For the text-containing cell, return its midpoint in [x, y] coordinate format. 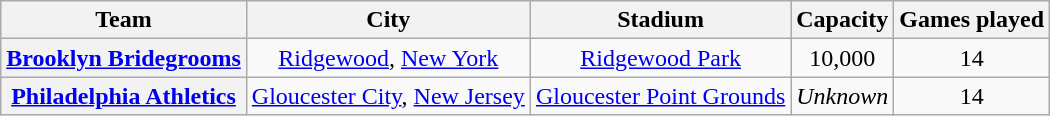
Unknown [842, 96]
Games played [972, 20]
Ridgewood Park [660, 58]
Team [124, 20]
Gloucester City, New Jersey [388, 96]
City [388, 20]
10,000 [842, 58]
Brooklyn Bridegrooms [124, 58]
Ridgewood, New York [388, 58]
Stadium [660, 20]
Capacity [842, 20]
Gloucester Point Grounds [660, 96]
Philadelphia Athletics [124, 96]
